Detect which cell encompasses the target text, then output its (X, Y) center coordinate. 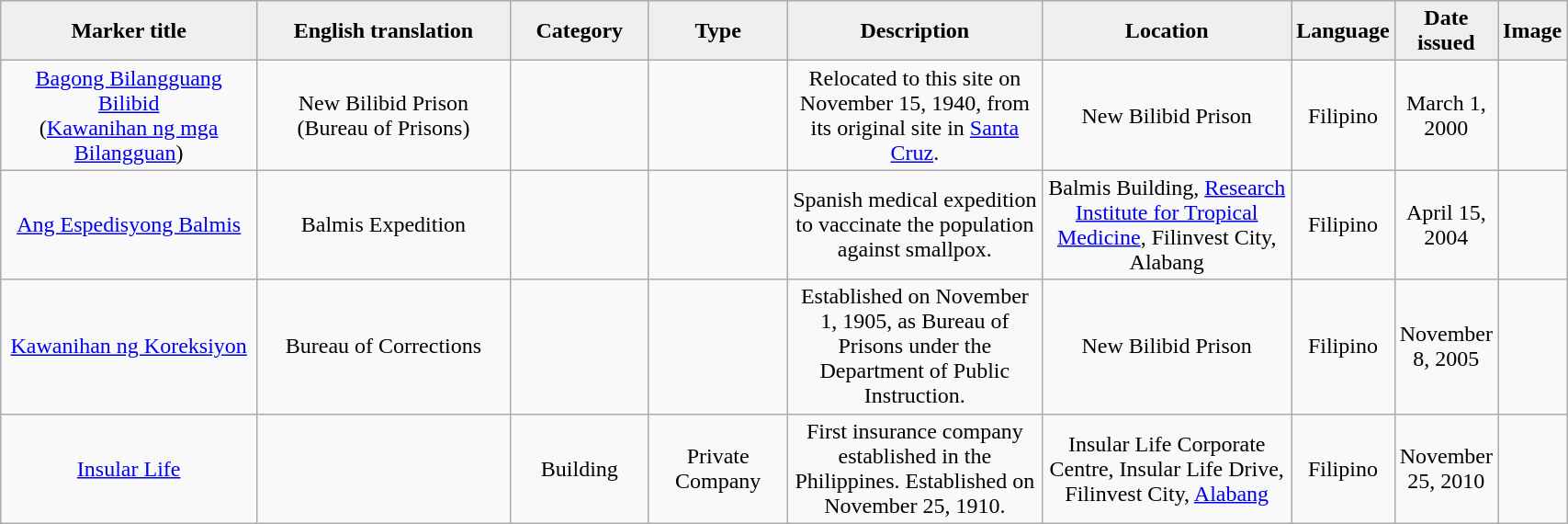
Balmis Building, Research Institute for Tropical Medicine, Filinvest City, Alabang (1167, 224)
Balmis Expedition (384, 224)
Description (915, 31)
Image (1532, 31)
Marker title (129, 31)
November 8, 2005 (1446, 347)
Spanish medical expedition to vaccinate the population against smallpox. (915, 224)
Building (579, 469)
Insular Life (129, 469)
Kawanihan ng Koreksiyon (129, 347)
English translation (384, 31)
Bagong Bilangguang Bilibid(Kawanihan ng mga Bilangguan) (129, 116)
March 1, 2000 (1446, 116)
Private Company (718, 469)
Category (579, 31)
First insurance company established in the Philippines. Established on November 25, 1910. (915, 469)
Location (1167, 31)
November 25, 2010 (1446, 469)
Insular Life Corporate Centre, Insular Life Drive, Filinvest City, Alabang (1167, 469)
Language (1343, 31)
New Bilibid Prison(Bureau of Prisons) (384, 116)
Established on November 1, 1905, as Bureau of Prisons under the Department of Public Instruction. (915, 347)
Date issued (1446, 31)
Relocated to this site on November 15, 1940, from its original site in Santa Cruz. (915, 116)
April 15, 2004 (1446, 224)
Type (718, 31)
Bureau of Corrections (384, 347)
Ang Espedisyong Balmis (129, 224)
